Scan for the cell matching the given text and deliver its (X, Y) coordinate at center. 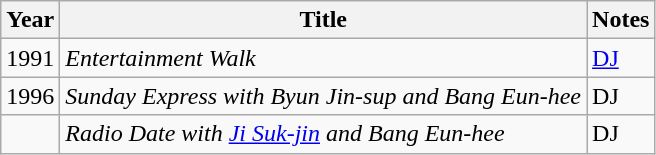
Title (324, 20)
Entertainment Walk (324, 58)
1996 (30, 96)
Notes (621, 20)
1991 (30, 58)
Sunday Express with Byun Jin-sup and Bang Eun-hee (324, 96)
Radio Date with Ji Suk-jin and Bang Eun-hee (324, 134)
Year (30, 20)
